Locate the cell with the specified text and output its (x, y) center coordinate. 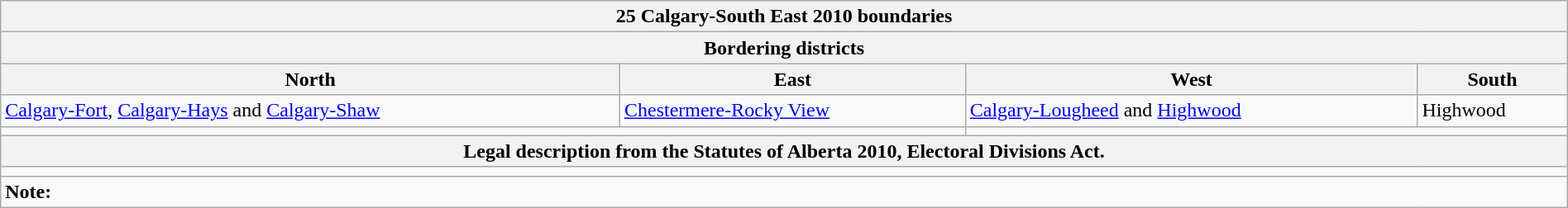
West (1191, 79)
Calgary-Lougheed and Highwood (1191, 111)
East (792, 79)
Chestermere-Rocky View (792, 111)
Highwood (1492, 111)
Bordering districts (784, 48)
Note: (784, 191)
North (311, 79)
Calgary-Fort, Calgary-Hays and Calgary-Shaw (311, 111)
South (1492, 79)
Legal description from the Statutes of Alberta 2010, Electoral Divisions Act. (784, 151)
25 Calgary-South East 2010 boundaries (784, 17)
